Capture the cell that displays the provided text and extract its [X, Y] central coordinate. 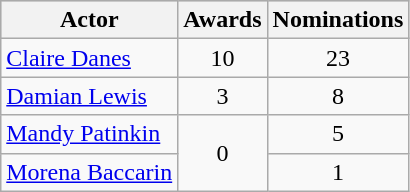
Awards [222, 20]
8 [338, 96]
23 [338, 58]
3 [222, 96]
Claire Danes [90, 58]
0 [222, 153]
Nominations [338, 20]
Morena Baccarin [90, 172]
1 [338, 172]
5 [338, 134]
Mandy Patinkin [90, 134]
Damian Lewis [90, 96]
10 [222, 58]
Actor [90, 20]
